Output the [X, Y] coordinate of the center of the cell containing the given text.  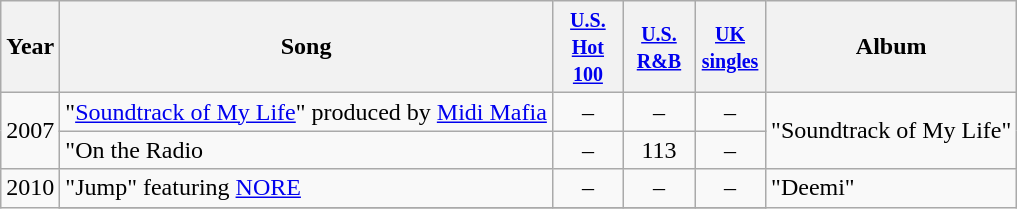
"Soundtrack of My Life" produced by Midi Mafia [306, 112]
2010 [30, 188]
Song [306, 47]
"Soundtrack of My Life" [892, 131]
UK singles [730, 47]
Year [30, 47]
113 [658, 150]
"Deemi" [892, 188]
U.S. Hot 100 [588, 47]
Album [892, 47]
"Jump" featuring NORE [306, 188]
2007 [30, 131]
U.S. R&B [658, 47]
"On the Radio [306, 150]
